Search for the cell housing the specified text and yield its (X, Y) center coordinate. 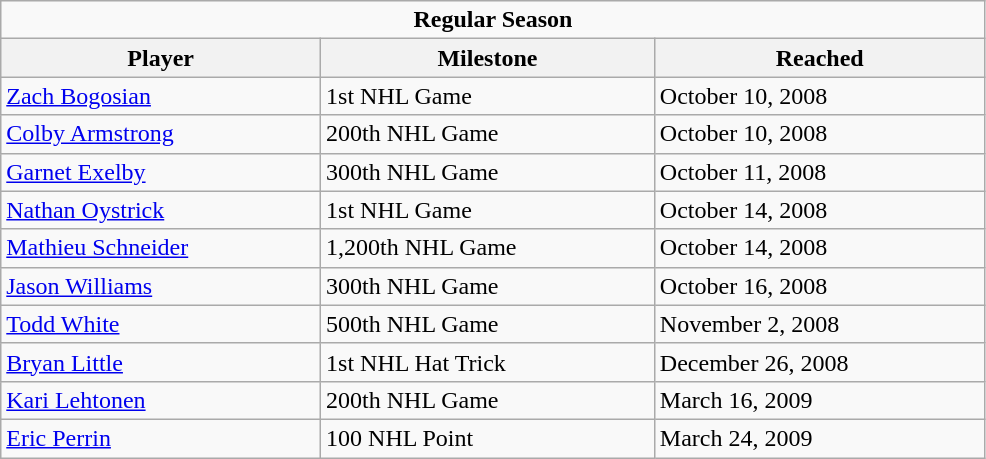
November 2, 2008 (820, 324)
Milestone (488, 58)
March 16, 2009 (820, 400)
Zach Bogosian (161, 96)
1st NHL Hat Trick (488, 362)
Eric Perrin (161, 438)
October 16, 2008 (820, 286)
500th NHL Game (488, 324)
Mathieu Schneider (161, 248)
Jason Williams (161, 286)
Kari Lehtonen (161, 400)
Todd White (161, 324)
Regular Season (493, 20)
Garnet Exelby (161, 172)
March 24, 2009 (820, 438)
Player (161, 58)
Bryan Little (161, 362)
Reached (820, 58)
October 11, 2008 (820, 172)
December 26, 2008 (820, 362)
Nathan Oystrick (161, 210)
Colby Armstrong (161, 134)
100 NHL Point (488, 438)
1,200th NHL Game (488, 248)
